Capture the cell that displays the provided text and extract its [x, y] central coordinate. 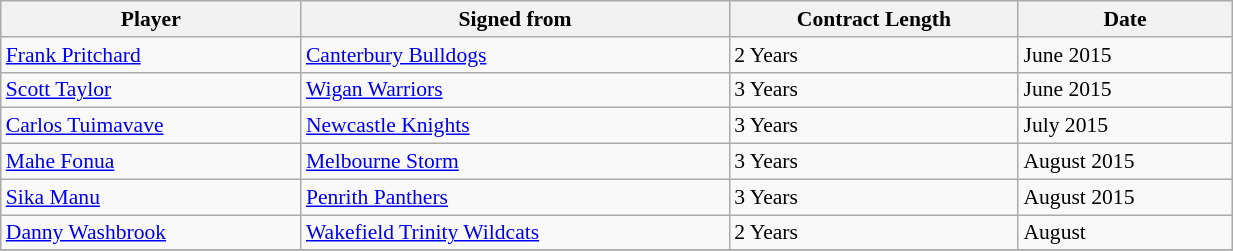
August [1124, 233]
Melbourne Storm [515, 162]
Contract Length [874, 19]
Carlos Tuimavave [151, 126]
July 2015 [1124, 126]
Scott Taylor [151, 90]
Player [151, 19]
Newcastle Knights [515, 126]
Danny Washbrook [151, 233]
Canterbury Bulldogs [515, 55]
Wigan Warriors [515, 90]
Penrith Panthers [515, 197]
Date [1124, 19]
Sika Manu [151, 197]
Signed from [515, 19]
Mahe Fonua [151, 162]
Wakefield Trinity Wildcats [515, 233]
Frank Pritchard [151, 55]
